From the cell containing the given text, extract its center point as (X, Y) coordinate. 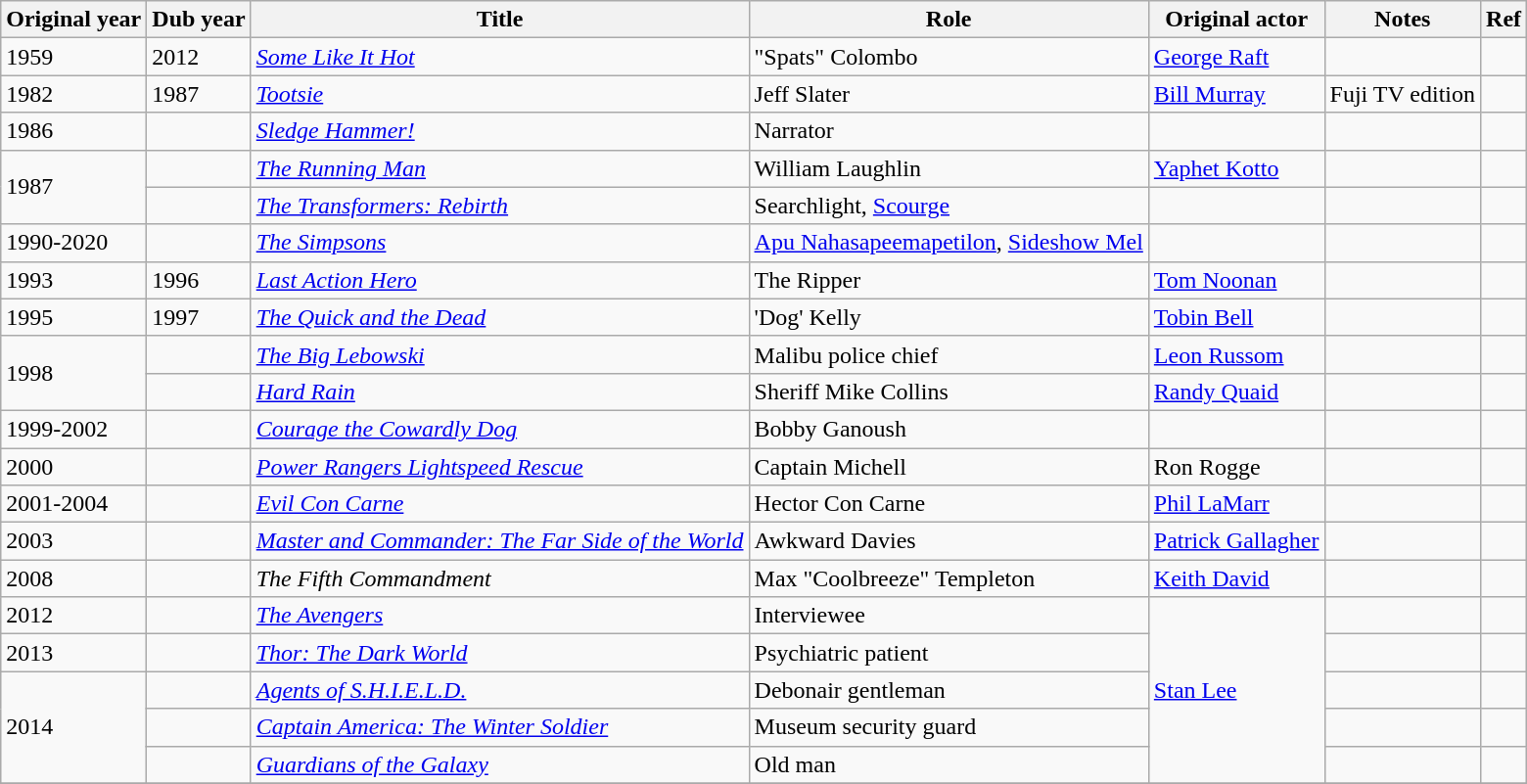
1986 (74, 131)
Keith David (1236, 578)
George Raft (1236, 57)
Tootsie (499, 94)
Ron Rogge (1236, 467)
Narrator (949, 131)
Malibu police chief (949, 354)
Jeff Slater (949, 94)
The Transformers: Rebirth (499, 206)
Title (499, 20)
Courage the Cowardly Dog (499, 429)
2014 (74, 727)
Leon Russom (1236, 354)
'Dog' Kelly (949, 317)
Interviewee (949, 616)
Debonair gentleman (949, 690)
Original year (74, 20)
1997 (199, 317)
Thor: The Dark World (499, 653)
Randy Quaid (1236, 392)
Yaphet Kotto (1236, 168)
Museum security guard (949, 727)
"Spats" Colombo (949, 57)
Bill Murray (1236, 94)
Guardians of the Galaxy (499, 764)
2000 (74, 467)
2008 (74, 578)
Searchlight, Scourge (949, 206)
Ref (1504, 20)
Dub year (199, 20)
Bobby Ganoush (949, 429)
Stan Lee (1236, 690)
1982 (74, 94)
Hector Con Carne (949, 504)
1996 (199, 280)
Patrick Gallagher (1236, 541)
Max "Coolbreeze" Templeton (949, 578)
The Big Lebowski (499, 354)
Awkward Davies (949, 541)
Master and Commander: The Far Side of the World (499, 541)
The Quick and the Dead (499, 317)
Psychiatric patient (949, 653)
Power Rangers Lightspeed Rescue (499, 467)
The Simpsons (499, 243)
The Fifth Commandment (499, 578)
1959 (74, 57)
The Avengers (499, 616)
Old man (949, 764)
The Ripper (949, 280)
Tobin Bell (1236, 317)
Phil LaMarr (1236, 504)
William Laughlin (949, 168)
Notes (1403, 20)
Captain America: The Winter Soldier (499, 727)
Hard Rain (499, 392)
Fuji TV edition (1403, 94)
Evil Con Carne (499, 504)
2013 (74, 653)
Captain Michell (949, 467)
1999-2002 (74, 429)
2003 (74, 541)
Sledge Hammer! (499, 131)
Last Action Hero (499, 280)
Role (949, 20)
Original actor (1236, 20)
Some Like It Hot (499, 57)
Apu Nahasapeemapetilon, Sideshow Mel (949, 243)
2001-2004 (74, 504)
1998 (74, 373)
1995 (74, 317)
Agents of S.H.I.E.L.D. (499, 690)
Sheriff Mike Collins (949, 392)
The Running Man (499, 168)
1993 (74, 280)
1990-2020 (74, 243)
Tom Noonan (1236, 280)
